Find where the given text appears and provide that cell's center as [x, y] coordinate. 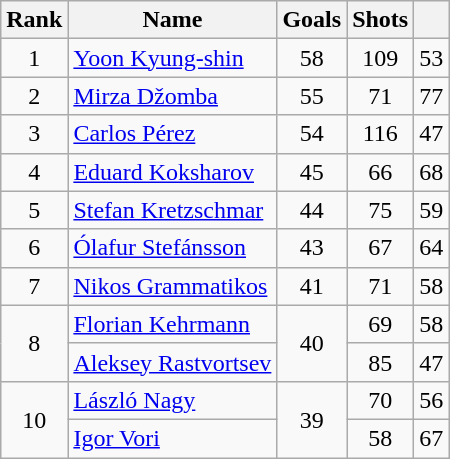
116 [380, 134]
Nikos Grammatikos [172, 286]
66 [380, 172]
Yoon Kyung-shin [172, 58]
75 [380, 210]
Stefan Kretzschmar [172, 210]
70 [380, 400]
55 [312, 96]
64 [432, 248]
László Nagy [172, 400]
7 [34, 286]
10 [34, 419]
Rank [34, 20]
69 [380, 324]
Name [172, 20]
53 [432, 58]
59 [432, 210]
Goals [312, 20]
1 [34, 58]
5 [34, 210]
56 [432, 400]
8 [34, 343]
85 [380, 362]
44 [312, 210]
43 [312, 248]
Carlos Pérez [172, 134]
Florian Kehrmann [172, 324]
45 [312, 172]
68 [432, 172]
54 [312, 134]
4 [34, 172]
6 [34, 248]
2 [34, 96]
Ólafur Stefánsson [172, 248]
77 [432, 96]
109 [380, 58]
41 [312, 286]
Igor Vori [172, 438]
Eduard Koksharov [172, 172]
3 [34, 134]
39 [312, 419]
Mirza Džomba [172, 96]
Shots [380, 20]
40 [312, 343]
Aleksey Rastvortsev [172, 362]
